Scan for the cell matching the given text and deliver its (x, y) coordinate at center. 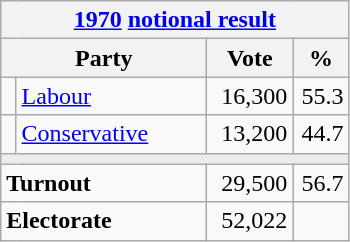
Conservative (112, 134)
52,022 (250, 221)
56.7 (321, 183)
% (321, 58)
55.3 (321, 96)
Electorate (104, 221)
29,500 (250, 183)
44.7 (321, 134)
Labour (112, 96)
1970 notional result (175, 20)
Turnout (104, 183)
13,200 (250, 134)
16,300 (250, 96)
Vote (250, 58)
Party (104, 58)
